Find where the given text appears and provide that cell's center as [X, Y] coordinate. 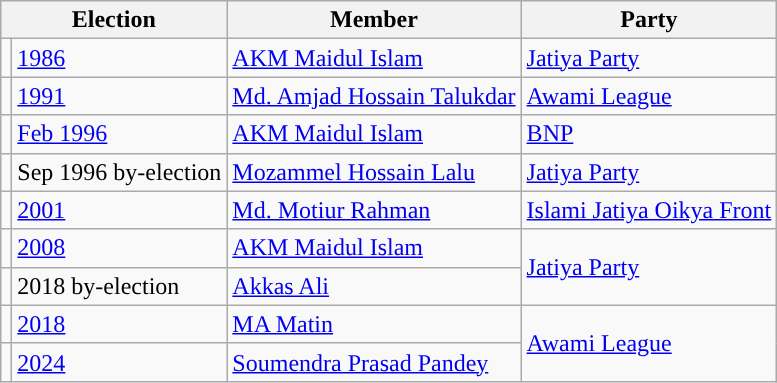
Election [114, 20]
2018 by-election [120, 286]
2024 [120, 362]
1986 [120, 58]
2001 [120, 210]
Soumendra Prasad Pandey [374, 362]
MA Matin [374, 324]
BNP [649, 134]
1991 [120, 96]
Mozammel Hossain Lalu [374, 172]
Sep 1996 by-election [120, 172]
Party [649, 20]
2018 [120, 324]
Md. Amjad Hossain Talukdar [374, 96]
Akkas Ali [374, 286]
Member [374, 20]
2008 [120, 248]
Islami Jatiya Oikya Front [649, 210]
Md. Motiur Rahman [374, 210]
Feb 1996 [120, 134]
